Determine the [X, Y] coordinate at the center of the cell enclosing the given text.  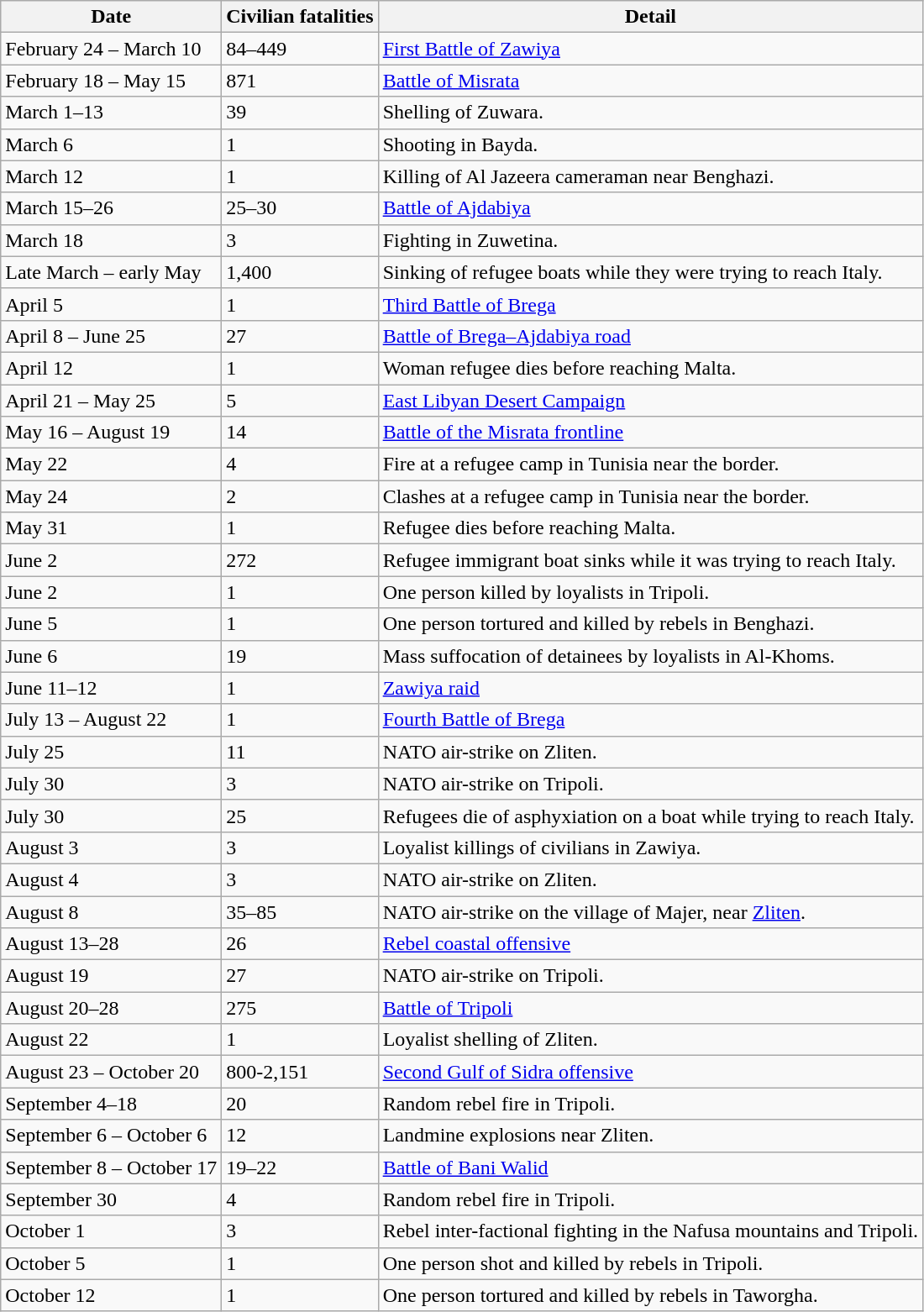
September 4–18 [111, 1104]
Battle of Bani Walid [650, 1168]
Battle of the Misrata frontline [650, 433]
First Battle of Zawiya [650, 49]
February 24 – March 10 [111, 49]
October 5 [111, 1263]
Battle of Misrata [650, 81]
February 18 – May 15 [111, 81]
September 30 [111, 1199]
35–85 [300, 911]
August 22 [111, 1040]
Battle of Ajdabiya [650, 208]
Civilian fatalities [300, 17]
39 [300, 113]
May 31 [111, 528]
Battle of Tripoli [650, 1008]
Refugee dies before reaching Malta. [650, 528]
84–449 [300, 49]
August 20–28 [111, 1008]
July 25 [111, 752]
May 16 – August 19 [111, 433]
September 8 – October 17 [111, 1168]
Second Gulf of Sidra offensive [650, 1072]
Woman refugee dies before reaching Malta. [650, 368]
July 13 – August 22 [111, 720]
2 [300, 496]
19–22 [300, 1168]
25 [300, 816]
March 18 [111, 240]
800-2,151 [300, 1072]
Shelling of Zuwara. [650, 113]
Zawiya raid [650, 688]
26 [300, 944]
Killing of Al Jazeera cameraman near Benghazi. [650, 176]
August 13–28 [111, 944]
Late March – early May [111, 272]
Refugee immigrant boat sinks while it was trying to reach Italy. [650, 560]
275 [300, 1008]
Rebel inter-factional fighting in the Nafusa mountains and Tripoli. [650, 1231]
September 6 – October 6 [111, 1136]
One person shot and killed by rebels in Tripoli. [650, 1263]
April 12 [111, 368]
Battle of Brega–Ajdabiya road [650, 336]
Shooting in Bayda. [650, 144]
March 12 [111, 176]
Detail [650, 17]
May 24 [111, 496]
14 [300, 433]
12 [300, 1136]
August 23 – October 20 [111, 1072]
One person killed by loyalists in Tripoli. [650, 592]
Date [111, 17]
East Libyan Desert Campaign [650, 401]
April 21 – May 25 [111, 401]
April 5 [111, 304]
Refugees die of asphyxiation on a boat while trying to reach Italy. [650, 816]
One person tortured and killed by rebels in Benghazi. [650, 624]
May 22 [111, 464]
October 1 [111, 1231]
Loyalist shelling of Zliten. [650, 1040]
5 [300, 401]
Rebel coastal offensive [650, 944]
June 5 [111, 624]
Clashes at a refugee camp in Tunisia near the border. [650, 496]
August 19 [111, 976]
March 6 [111, 144]
March 15–26 [111, 208]
25–30 [300, 208]
August 4 [111, 879]
11 [300, 752]
April 8 – June 25 [111, 336]
One person tortured and killed by rebels in Taworgha. [650, 1295]
Landmine explosions near Zliten. [650, 1136]
871 [300, 81]
August 3 [111, 848]
19 [300, 656]
NATO air-strike on the village of Majer, near Zliten. [650, 911]
Loyalist killings of civilians in Zawiya. [650, 848]
June 6 [111, 656]
20 [300, 1104]
June 11–12 [111, 688]
March 1–13 [111, 113]
October 12 [111, 1295]
Fighting in Zuwetina. [650, 240]
Mass suffocation of detainees by loyalists in Al-Khoms. [650, 656]
Sinking of refugee boats while they were trying to reach Italy. [650, 272]
August 8 [111, 911]
272 [300, 560]
Third Battle of Brega [650, 304]
Fourth Battle of Brega [650, 720]
Fire at a refugee camp in Tunisia near the border. [650, 464]
1,400 [300, 272]
